Scan for the cell matching the given text and deliver its (x, y) coordinate at center. 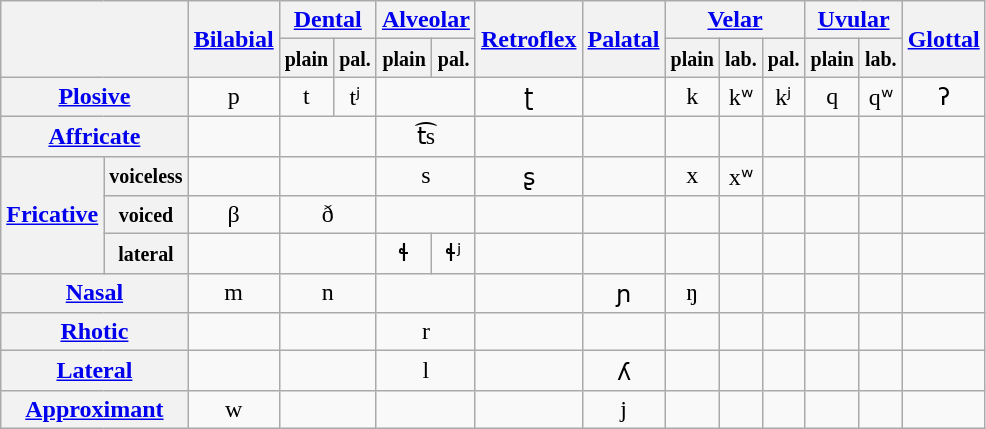
Plosive (94, 97)
ɲ (624, 293)
ʂ (528, 176)
Palatal (624, 39)
ɬʲ (454, 254)
Alveolar (426, 20)
l (426, 371)
xʷ (740, 176)
Retroflex (528, 39)
t (306, 97)
voiceless (146, 176)
s (426, 176)
voiced (146, 215)
p (234, 97)
x (692, 176)
Fricative (52, 214)
tʲ (356, 97)
Nasal (94, 293)
Glottal (944, 39)
Uvular (854, 20)
Lateral (94, 371)
qʷ (880, 97)
Bilabial (234, 39)
Velar (735, 20)
Dental (328, 20)
q (832, 97)
ʔ (944, 97)
t͡s (426, 136)
ʎ (624, 371)
ŋ (692, 293)
Affricate (94, 136)
j (624, 409)
β (234, 215)
ʈ (528, 97)
kʲ (784, 97)
ð (328, 215)
Rhotic (94, 332)
r (426, 332)
Approximant (94, 409)
lateral (146, 254)
n (328, 293)
ɬ (404, 254)
m (234, 293)
k (692, 97)
kʷ (740, 97)
w (234, 409)
